Capture the cell that displays the provided text and extract its [X, Y] central coordinate. 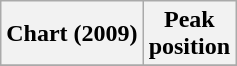
Chart (2009) [72, 34]
Peakposition [189, 34]
